Find where the given text appears and provide that cell's center as [X, Y] coordinate. 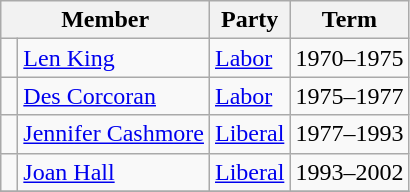
Joan Hall [114, 172]
Member [106, 20]
1993–2002 [350, 172]
Len King [114, 58]
1977–1993 [350, 134]
Jennifer Cashmore [114, 134]
1975–1977 [350, 96]
1970–1975 [350, 58]
Term [350, 20]
Des Corcoran [114, 96]
Party [249, 20]
